Scan for the cell matching the given text and deliver its [x, y] coordinate at center. 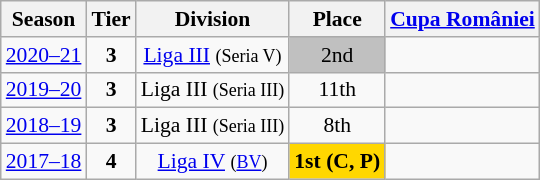
Place [337, 19]
Liga III (Seria V) [213, 55]
4 [110, 162]
Cupa României [462, 19]
Tier [110, 19]
2018–19 [44, 126]
2017–18 [44, 162]
1st (C, P) [337, 162]
8th [337, 126]
Liga IV (BV) [213, 162]
2019–20 [44, 90]
11th [337, 90]
Season [44, 19]
2nd [337, 55]
Division [213, 19]
2020–21 [44, 55]
